Capture the cell that displays the provided text and extract its (x, y) central coordinate. 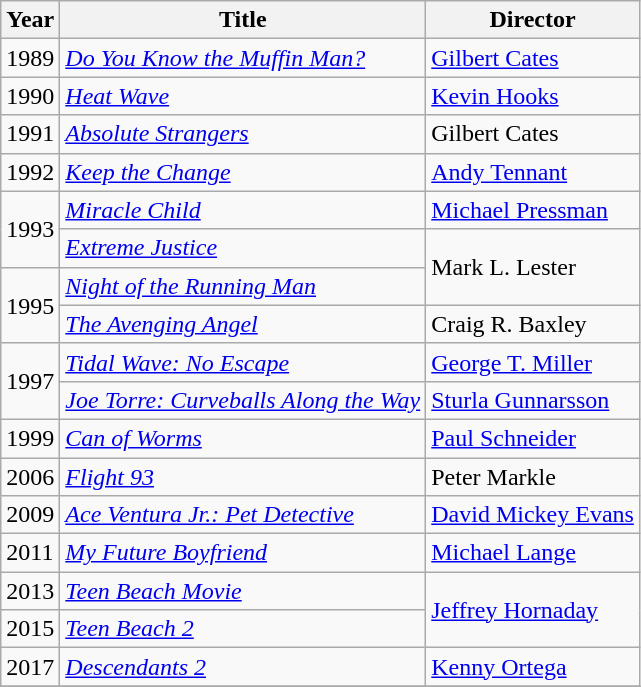
1993 (30, 229)
Heat Wave (243, 96)
1992 (30, 172)
Flight 93 (243, 477)
Kenny Ortega (533, 667)
Do You Know the Muffin Man? (243, 58)
1991 (30, 134)
The Avenging Angel (243, 324)
David Mickey Evans (533, 515)
Miracle Child (243, 210)
Descendants 2 (243, 667)
Mark L. Lester (533, 267)
1995 (30, 305)
2011 (30, 553)
Teen Beach 2 (243, 629)
Teen Beach Movie (243, 591)
Peter Markle (533, 477)
Andy Tennant (533, 172)
1999 (30, 438)
2015 (30, 629)
2006 (30, 477)
1989 (30, 58)
1990 (30, 96)
Year (30, 20)
Title (243, 20)
Can of Worms (243, 438)
Joe Torre: Curveballs Along the Way (243, 400)
Kevin Hooks (533, 96)
Night of the Running Man (243, 286)
George T. Miller (533, 362)
Paul Schneider (533, 438)
Jeffrey Hornaday (533, 610)
2017 (30, 667)
2013 (30, 591)
Extreme Justice (243, 248)
Director (533, 20)
Keep the Change (243, 172)
Tidal Wave: No Escape (243, 362)
My Future Boyfriend (243, 553)
Michael Lange (533, 553)
Ace Ventura Jr.: Pet Detective (243, 515)
2009 (30, 515)
1997 (30, 381)
Craig R. Baxley (533, 324)
Sturla Gunnarsson (533, 400)
Michael Pressman (533, 210)
Absolute Strangers (243, 134)
